Return the (x, y) coordinate for the center point of the cell that contains the specified text.  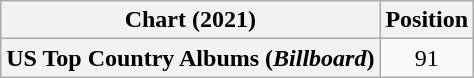
91 (427, 58)
Position (427, 20)
US Top Country Albums (Billboard) (190, 58)
Chart (2021) (190, 20)
